Provide the [x, y] coordinate of the cell's center where the given text is located.  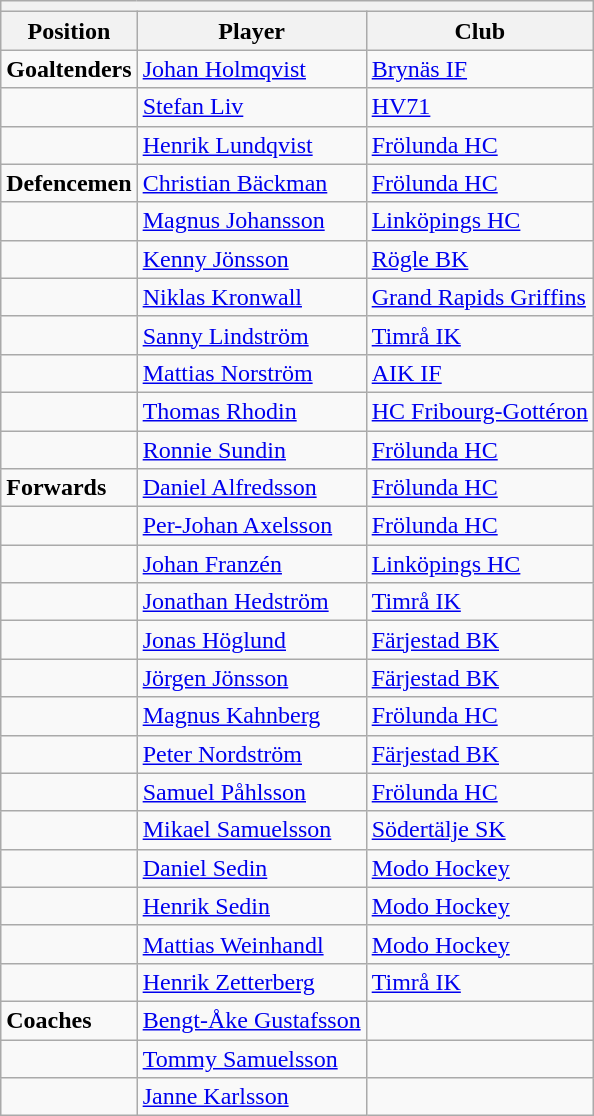
Forwards [69, 488]
Jörgen Jönsson [252, 678]
AIK IF [480, 373]
Mattias Norström [252, 373]
Player [252, 31]
Stefan Liv [252, 107]
Brynäs IF [480, 69]
Ronnie Sundin [252, 449]
Coaches [69, 1020]
Johan Holmqvist [252, 69]
Daniel Sedin [252, 868]
Per-Johan Axelsson [252, 526]
Niklas Kronwall [252, 297]
Jonathan Hedström [252, 602]
Goaltenders [69, 69]
Henrik Lundqvist [252, 145]
Janne Karlsson [252, 1097]
Grand Rapids Griffins [480, 297]
Sanny Lindström [252, 335]
Mikael Samuelsson [252, 830]
HV71 [480, 107]
Kenny Jönsson [252, 259]
Henrik Sedin [252, 906]
Club [480, 31]
Mattias Weinhandl [252, 944]
Bengt-Åke Gustafsson [252, 1020]
Defencemen [69, 183]
Tommy Samuelsson [252, 1059]
Peter Nordström [252, 754]
Daniel Alfredsson [252, 488]
Samuel Påhlsson [252, 792]
Jonas Höglund [252, 640]
Magnus Kahnberg [252, 716]
Johan Franzén [252, 564]
Henrik Zetterberg [252, 982]
HC Fribourg-Gottéron [480, 411]
Rögle BK [480, 259]
Thomas Rhodin [252, 411]
Position [69, 31]
Magnus Johansson [252, 221]
Södertälje SK [480, 830]
Christian Bäckman [252, 183]
